For the text-containing cell, return its midpoint in (X, Y) coordinate format. 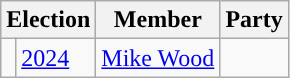
Election (48, 20)
Party (254, 20)
2024 (56, 58)
Member (158, 20)
Mike Wood (158, 58)
